Find where the given text appears and provide that cell's center as [X, Y] coordinate. 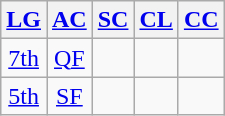
LG [24, 20]
CC [201, 20]
QF [69, 58]
SC [113, 20]
AC [69, 20]
5th [24, 96]
7th [24, 58]
SF [69, 96]
CL [156, 20]
